Determine the (X, Y) coordinate at the center of the cell enclosing the given text.  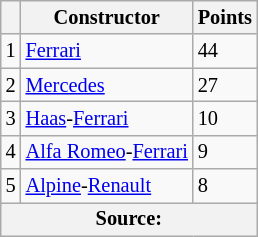
9 (225, 152)
Ferrari (107, 51)
1 (11, 51)
Alfa Romeo-Ferrari (107, 152)
Source: (129, 219)
44 (225, 51)
Haas-Ferrari (107, 118)
8 (225, 186)
27 (225, 85)
4 (11, 152)
5 (11, 186)
Points (225, 17)
Mercedes (107, 85)
3 (11, 118)
Alpine-Renault (107, 186)
10 (225, 118)
2 (11, 85)
Constructor (107, 17)
